Determine the (x, y) coordinate at the center of the cell enclosing the given text.  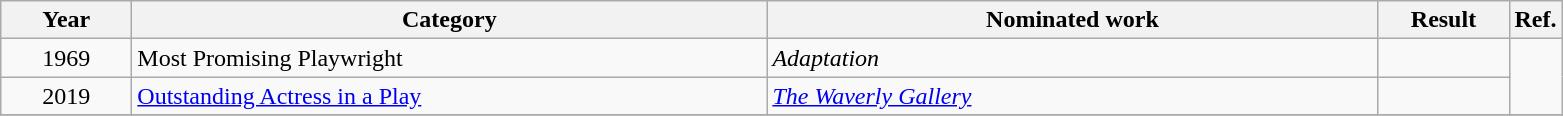
Outstanding Actress in a Play (450, 96)
Category (450, 20)
Ref. (1536, 20)
Most Promising Playwright (450, 58)
Nominated work (1072, 20)
2019 (66, 96)
Year (66, 20)
Result (1444, 20)
Adaptation (1072, 58)
The Waverly Gallery (1072, 96)
1969 (66, 58)
